From the cell containing the given text, extract its center point as [X, Y] coordinate. 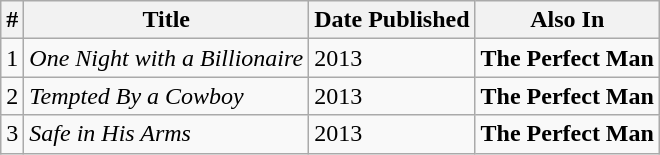
Safe in His Arms [166, 134]
Also In [567, 20]
Date Published [392, 20]
1 [12, 58]
Title [166, 20]
2 [12, 96]
One Night with a Billionaire [166, 58]
# [12, 20]
3 [12, 134]
Tempted By a Cowboy [166, 96]
